Determine the (X, Y) coordinate at the center of the cell enclosing the given text.  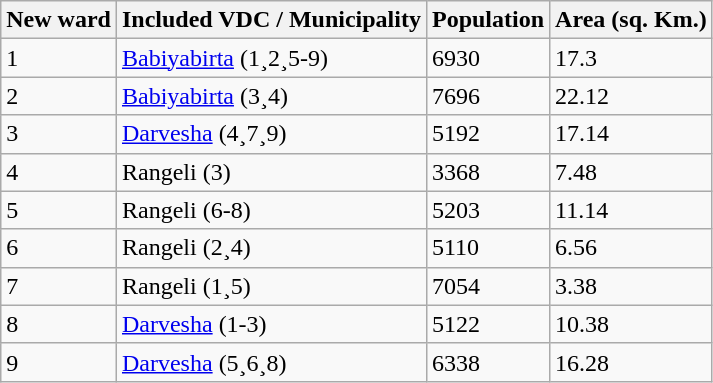
16.28 (632, 362)
3.38 (632, 286)
6338 (488, 362)
Babiyabirta (1¸2¸5-9) (271, 58)
5110 (488, 248)
7 (59, 286)
Rangeli (1¸5) (271, 286)
7054 (488, 286)
9 (59, 362)
22.12 (632, 96)
Included VDC / Municipality (271, 20)
10.38 (632, 324)
17.14 (632, 134)
3368 (488, 172)
Population (488, 20)
5192 (488, 134)
Rangeli (2¸4) (271, 248)
7.48 (632, 172)
8 (59, 324)
4 (59, 172)
5122 (488, 324)
17.3 (632, 58)
Darvesha (5¸6¸8) (271, 362)
Rangeli (3) (271, 172)
Darvesha (1-3) (271, 324)
Rangeli (6-8) (271, 210)
6930 (488, 58)
3 (59, 134)
7696 (488, 96)
New ward (59, 20)
5 (59, 210)
2 (59, 96)
Babiyabirta (3¸4) (271, 96)
1 (59, 58)
6.56 (632, 248)
11.14 (632, 210)
6 (59, 248)
Area (sq. Km.) (632, 20)
Darvesha (4¸7¸9) (271, 134)
5203 (488, 210)
